Search for the cell housing the specified text and yield its [x, y] center coordinate. 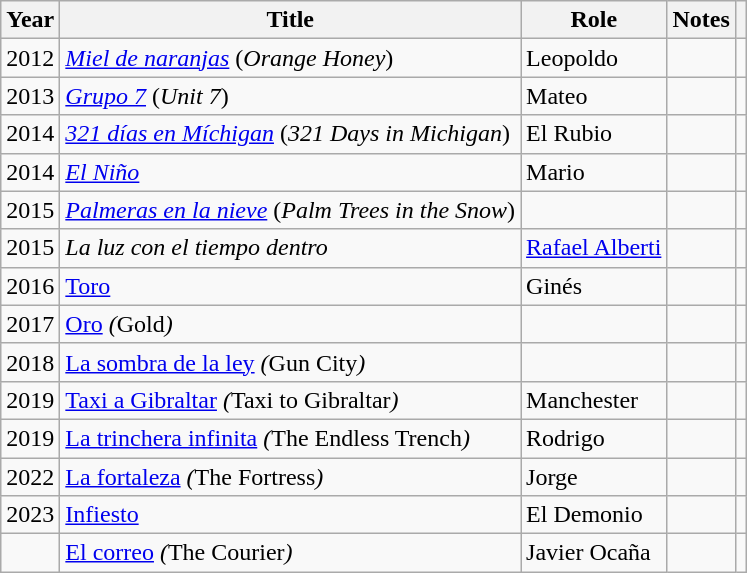
Manchester [594, 400]
Infiesto [290, 515]
Oro (Gold) [290, 324]
Toro [290, 286]
Leopoldo [594, 58]
2012 [30, 58]
Jorge [594, 477]
2023 [30, 515]
Rodrigo [594, 438]
2022 [30, 477]
Palmeras en la nieve (Palm Trees in the Snow) [290, 210]
La trinchera infinita (The Endless Trench) [290, 438]
El correo (The Courier) [290, 553]
El Demonio [594, 515]
2013 [30, 96]
Ginés [594, 286]
La fortaleza (The Fortress) [290, 477]
Title [290, 20]
Year [30, 20]
Javier Ocaña [594, 553]
Role [594, 20]
El Niño [290, 172]
Notes [701, 20]
La sombra de la ley (Gun City) [290, 362]
El Rubio [594, 134]
Rafael Alberti [594, 248]
Mario [594, 172]
Miel de naranjas (Orange Honey) [290, 58]
2016 [30, 286]
321 días en Míchigan (321 Days in Michigan) [290, 134]
La luz con el tiempo dentro [290, 248]
Taxi a Gibraltar (Taxi to Gibraltar) [290, 400]
Grupo 7 (Unit 7) [290, 96]
2017 [30, 324]
Mateo [594, 96]
2018 [30, 362]
